Determine the [x, y] coordinate at the center of the cell enclosing the given text.  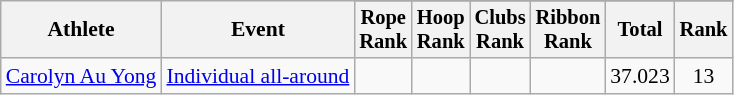
13 [704, 77]
Rank [704, 30]
HoopRank [441, 30]
ClubsRank [500, 30]
Total [640, 30]
Athlete [82, 30]
Carolyn Au Yong [82, 77]
Event [258, 30]
Individual all-around [258, 77]
RibbonRank [568, 30]
37.023 [640, 77]
RopeRank [383, 30]
